Detect which cell encompasses the target text, then output its [x, y] center coordinate. 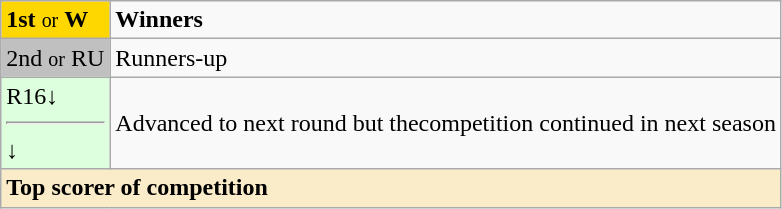
Advanced to next round but thecompetition continued in next season [446, 123]
2nd or RU [56, 58]
R16↓↓ [56, 123]
Winners [446, 20]
Top scorer of competition [392, 188]
1st or W [56, 20]
Runners-up [446, 58]
